Return [X, Y] of the center of cell containing provided text 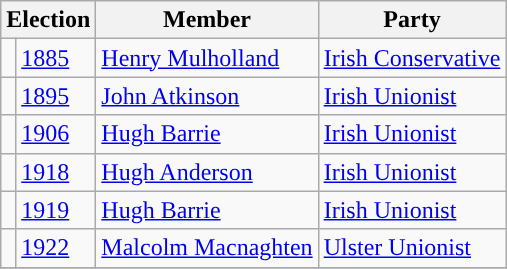
Hugh Anderson [207, 172]
John Atkinson [207, 96]
Election [48, 20]
Henry Mulholland [207, 58]
Member [207, 20]
1922 [56, 248]
Ulster Unionist [412, 248]
Party [412, 20]
1885 [56, 58]
1906 [56, 134]
Malcolm Macnaghten [207, 248]
1918 [56, 172]
Irish Conservative [412, 58]
1919 [56, 210]
1895 [56, 96]
